From the cell containing the given text, extract its center point as (X, Y) coordinate. 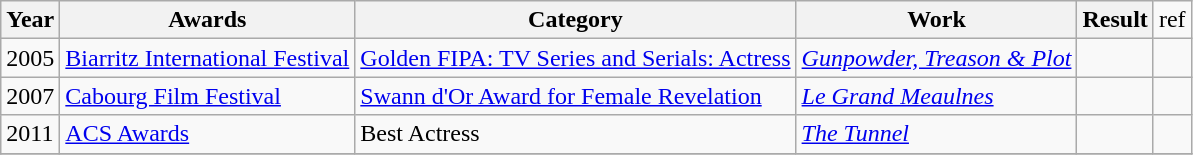
Year (30, 20)
Awards (208, 20)
Category (576, 20)
Golden FIPA: TV Series and Serials: Actress (576, 58)
Work (936, 20)
2007 (30, 96)
ACS Awards (208, 134)
Gunpowder, Treason & Plot (936, 58)
Biarritz International Festival (208, 58)
Result (1115, 20)
Best Actress (576, 134)
The Tunnel (936, 134)
Le Grand Meaulnes (936, 96)
ref (1172, 20)
2011 (30, 134)
2005 (30, 58)
Swann d'Or Award for Female Revelation (576, 96)
Cabourg Film Festival (208, 96)
